Return the (X, Y) coordinate for the center point of the cell that contains the specified text.  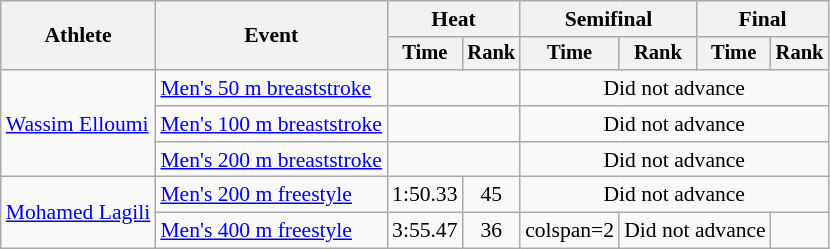
Men's 400 m freestyle (271, 231)
36 (492, 231)
Event (271, 36)
1:50.33 (424, 195)
45 (492, 195)
colspan=2 (570, 231)
Mohamed Lagili (78, 212)
Men's 100 m breaststroke (271, 124)
Athlete (78, 36)
Final (763, 19)
3:55.47 (424, 231)
Men's 50 m breaststroke (271, 88)
Semifinal (608, 19)
Men's 200 m breaststroke (271, 160)
Men's 200 m freestyle (271, 195)
Heat (454, 19)
Wassim Elloumi (78, 124)
